Output the [X, Y] coordinate of the center of the cell containing the given text.  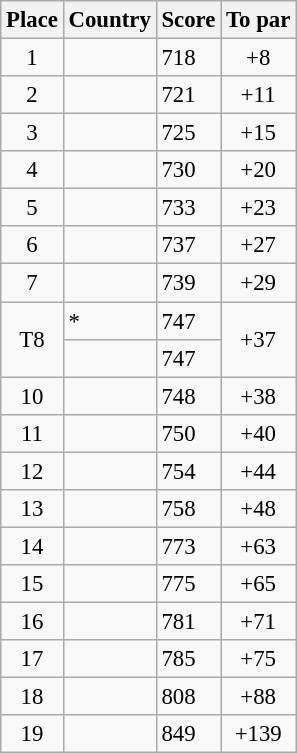
Score [188, 20]
+88 [258, 697]
16 [32, 621]
13 [32, 509]
+15 [258, 133]
+29 [258, 283]
737 [188, 245]
725 [188, 133]
4 [32, 170]
17 [32, 659]
7 [32, 283]
6 [32, 245]
748 [188, 396]
+65 [258, 584]
19 [32, 734]
2 [32, 95]
Place [32, 20]
808 [188, 697]
+11 [258, 95]
+38 [258, 396]
730 [188, 170]
1 [32, 58]
Country [110, 20]
+48 [258, 509]
18 [32, 697]
* [110, 321]
+27 [258, 245]
718 [188, 58]
+44 [258, 471]
14 [32, 546]
+20 [258, 170]
5 [32, 208]
15 [32, 584]
785 [188, 659]
739 [188, 283]
To par [258, 20]
750 [188, 433]
10 [32, 396]
T8 [32, 340]
+8 [258, 58]
781 [188, 621]
+37 [258, 340]
+63 [258, 546]
733 [188, 208]
758 [188, 509]
775 [188, 584]
+40 [258, 433]
721 [188, 95]
+71 [258, 621]
+75 [258, 659]
+139 [258, 734]
849 [188, 734]
773 [188, 546]
12 [32, 471]
11 [32, 433]
3 [32, 133]
+23 [258, 208]
754 [188, 471]
